Pinpoint the cell where the given text exists, returning its [x, y] midpoint coordinate. 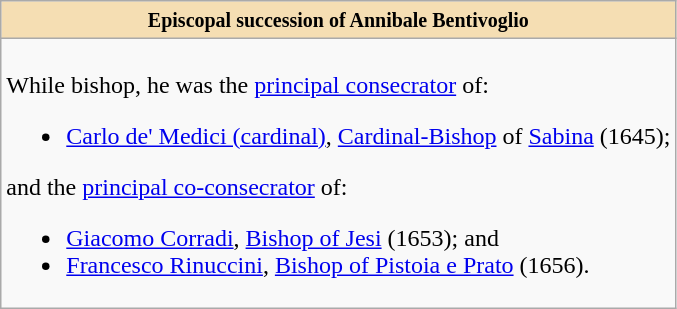
Episcopal succession of Annibale Bentivoglio [338, 20]
